Detect which cell encompasses the target text, then output its [X, Y] center coordinate. 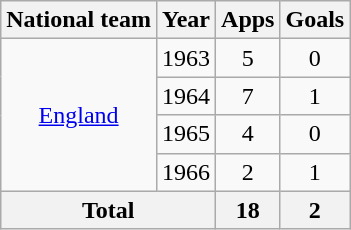
Total [108, 210]
1966 [186, 172]
18 [248, 210]
1963 [186, 58]
5 [248, 58]
Year [186, 20]
4 [248, 134]
1965 [186, 134]
England [79, 115]
Apps [248, 20]
7 [248, 96]
1964 [186, 96]
Goals [315, 20]
National team [79, 20]
